Return (x, y) of the center of cell containing provided text 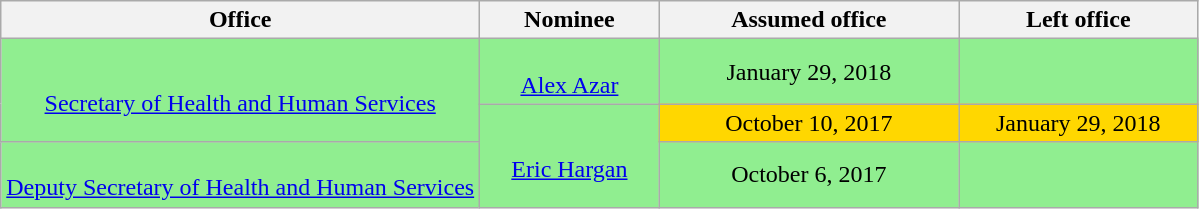
Office (240, 20)
Nominee (570, 20)
Left office (1078, 20)
October 10, 2017 (808, 123)
Deputy Secretary of Health and Human Services (240, 174)
Assumed office (808, 20)
Secretary of Health and Human Services (240, 90)
Alex Azar (570, 72)
Eric Hargan (570, 156)
October 6, 2017 (808, 174)
